Return the (X, Y) coordinate for the center point of the cell that contains the specified text.  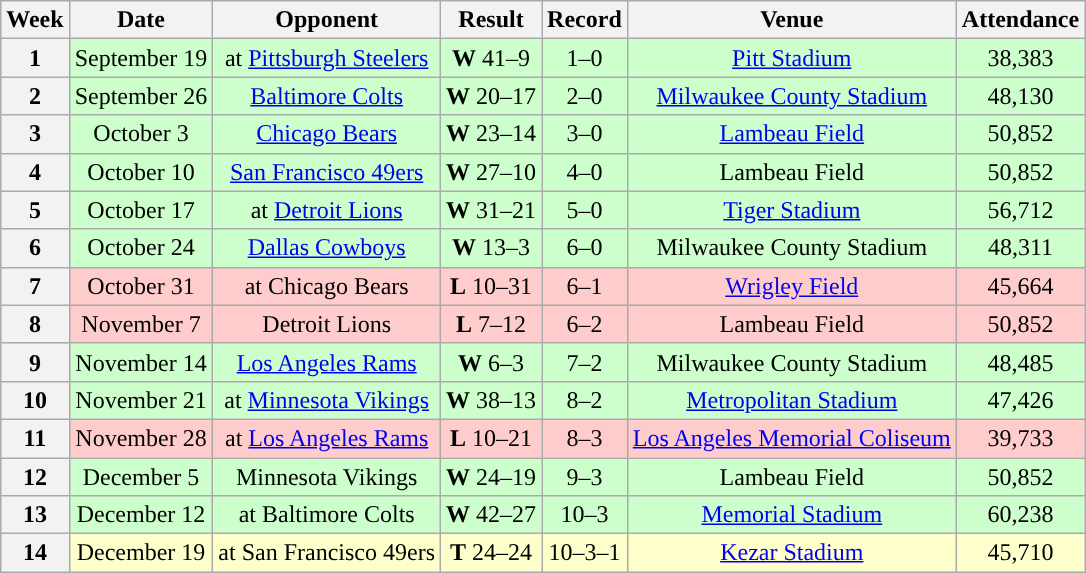
5–0 (585, 210)
10–3 (585, 515)
48,130 (1020, 96)
38,383 (1020, 58)
47,426 (1020, 400)
Wrigley Field (792, 286)
45,710 (1020, 553)
1 (35, 58)
November 28 (141, 438)
W 23–14 (492, 134)
November 7 (141, 324)
at Detroit Lions (327, 210)
60,238 (1020, 515)
48,311 (1020, 248)
September 26 (141, 96)
W 42–27 (492, 515)
Memorial Stadium (792, 515)
at Baltimore Colts (327, 515)
7–2 (585, 362)
L 10–21 (492, 438)
San Francisco 49ers (327, 172)
October 31 (141, 286)
W 41–9 (492, 58)
Date (141, 20)
Week (35, 20)
November 14 (141, 362)
6 (35, 248)
W 24–19 (492, 477)
8–2 (585, 400)
Result (492, 20)
Dallas Cowboys (327, 248)
T 24–24 (492, 553)
8–3 (585, 438)
Los Angeles Rams (327, 362)
November 21 (141, 400)
W 31–21 (492, 210)
6–2 (585, 324)
Minnesota Vikings (327, 477)
Baltimore Colts (327, 96)
6–0 (585, 248)
W 27–10 (492, 172)
39,733 (1020, 438)
at Minnesota Vikings (327, 400)
45,664 (1020, 286)
3 (35, 134)
56,712 (1020, 210)
Record (585, 20)
Chicago Bears (327, 134)
Los Angeles Memorial Coliseum (792, 438)
7 (35, 286)
December 19 (141, 553)
2–0 (585, 96)
6–1 (585, 286)
Opponent (327, 20)
Detroit Lions (327, 324)
Tiger Stadium (792, 210)
October 10 (141, 172)
September 19 (141, 58)
October 17 (141, 210)
10 (35, 400)
10–3–1 (585, 553)
at San Francisco 49ers (327, 553)
13 (35, 515)
4–0 (585, 172)
at Los Angeles Rams (327, 438)
1–0 (585, 58)
December 12 (141, 515)
W 38–13 (492, 400)
2 (35, 96)
3–0 (585, 134)
at Chicago Bears (327, 286)
at Pittsburgh Steelers (327, 58)
Kezar Stadium (792, 553)
8 (35, 324)
5 (35, 210)
W 13–3 (492, 248)
October 24 (141, 248)
W 6–3 (492, 362)
December 5 (141, 477)
October 3 (141, 134)
9–3 (585, 477)
Pitt Stadium (792, 58)
9 (35, 362)
L 7–12 (492, 324)
14 (35, 553)
Metropolitan Stadium (792, 400)
W 20–17 (492, 96)
48,485 (1020, 362)
12 (35, 477)
Attendance (1020, 20)
L 10–31 (492, 286)
11 (35, 438)
Venue (792, 20)
4 (35, 172)
